Return the (X, Y) coordinate for the center point of the cell that contains the specified text.  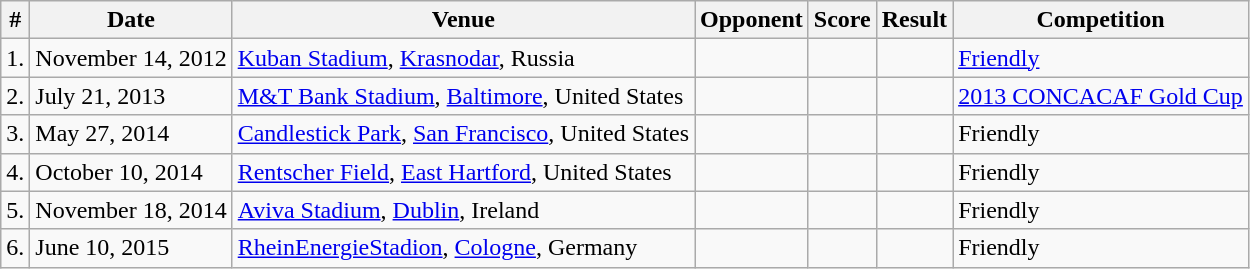
1. (16, 58)
July 21, 2013 (131, 96)
2. (16, 96)
Candlestick Park, San Francisco, United States (463, 134)
Date (131, 20)
June 10, 2015 (131, 248)
Score (842, 20)
Opponent (751, 20)
RheinEnergieStadion, Cologne, Germany (463, 248)
M&T Bank Stadium, Baltimore, United States (463, 96)
Venue (463, 20)
Rentscher Field, East Hartford, United States (463, 172)
2013 CONCACAF Gold Cup (1101, 96)
Competition (1101, 20)
Kuban Stadium, Krasnodar, Russia (463, 58)
October 10, 2014 (131, 172)
November 14, 2012 (131, 58)
Aviva Stadium, Dublin, Ireland (463, 210)
3. (16, 134)
November 18, 2014 (131, 210)
# (16, 20)
5. (16, 210)
May 27, 2014 (131, 134)
6. (16, 248)
4. (16, 172)
Result (914, 20)
